Locate the cell with the specified text and output its (x, y) center coordinate. 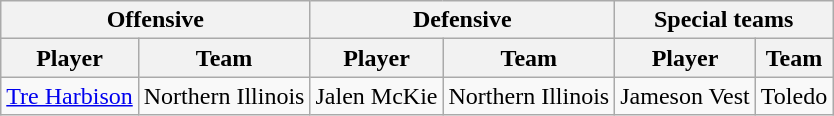
Toledo (794, 96)
Offensive (156, 20)
Tre Harbison (70, 96)
Special teams (724, 20)
Jalen McKie (376, 96)
Jameson Vest (686, 96)
Defensive (462, 20)
